From the cell containing the given text, extract its center point as [X, Y] coordinate. 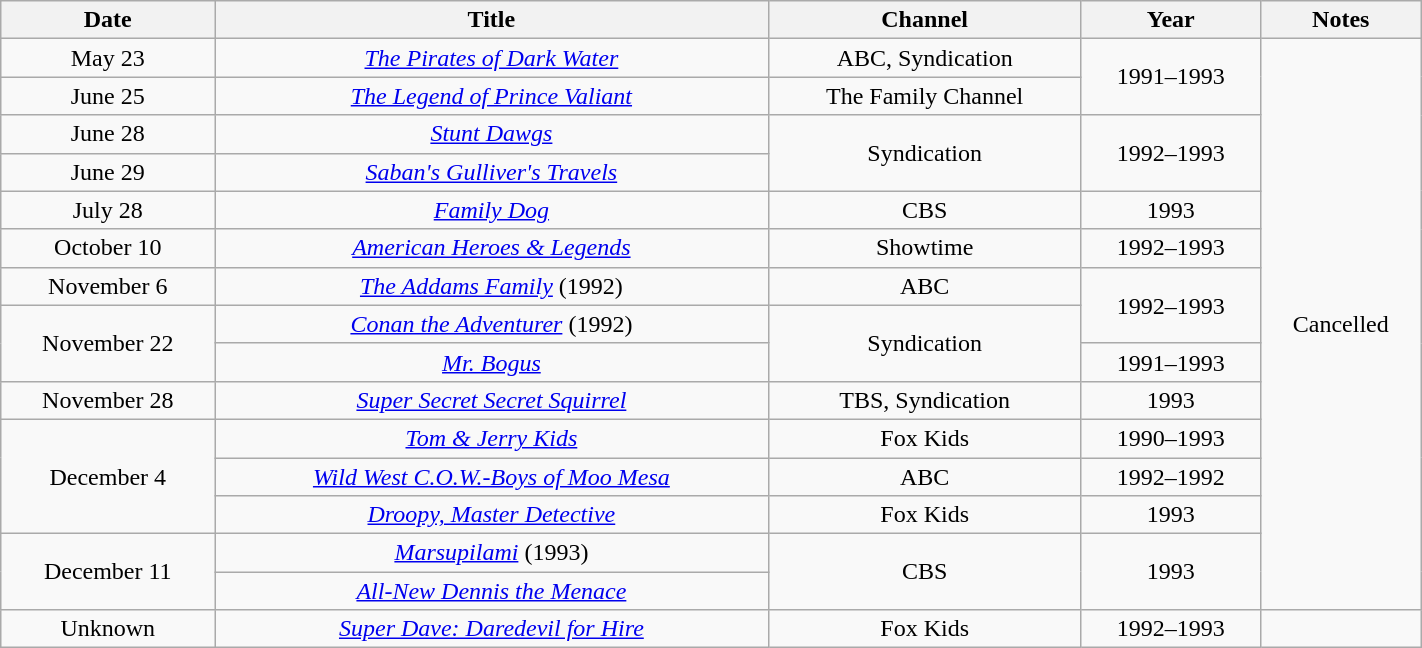
American Heroes & Legends [492, 248]
June 29 [108, 172]
The Pirates of Dark Water [492, 58]
TBS, Syndication [924, 400]
Title [492, 20]
Stunt Dawgs [492, 134]
December 4 [108, 476]
Cancelled [1340, 324]
Droopy, Master Detective [492, 515]
November 22 [108, 343]
November 6 [108, 286]
July 28 [108, 210]
May 23 [108, 58]
All-New Dennis the Menace [492, 591]
1992–1992 [1170, 477]
December 11 [108, 572]
Super Dave: Daredevil for Hire [492, 629]
Family Dog [492, 210]
ABC, Syndication [924, 58]
Showtime [924, 248]
1990–1993 [1170, 438]
The Addams Family (1992) [492, 286]
Conan the Adventurer (1992) [492, 324]
June 28 [108, 134]
Tom & Jerry Kids [492, 438]
November 28 [108, 400]
Notes [1340, 20]
The Legend of Prince Valiant [492, 96]
Year [1170, 20]
Mr. Bogus [492, 362]
The Family Channel [924, 96]
June 25 [108, 96]
Channel [924, 20]
Unknown [108, 629]
Saban's Gulliver's Travels [492, 172]
October 10 [108, 248]
Wild West C.O.W.-Boys of Moo Mesa [492, 477]
Date [108, 20]
Super Secret Secret Squirrel [492, 400]
Marsupilami (1993) [492, 553]
